Find where the given text appears and provide that cell's center as (X, Y) coordinate. 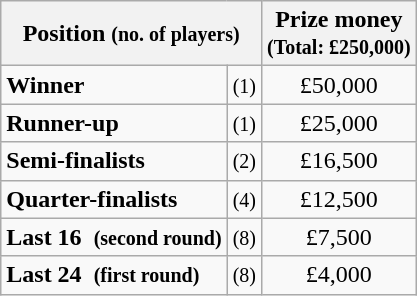
£12,500 (338, 199)
Last 16 (second round) (114, 237)
Quarter-finalists (114, 199)
Position (no. of players) (132, 34)
Prize money(Total: £250,000) (338, 34)
£50,000 (338, 85)
£4,000 (338, 275)
(2) (244, 161)
Semi-finalists (114, 161)
£16,500 (338, 161)
Last 24 (first round) (114, 275)
(4) (244, 199)
£7,500 (338, 237)
£25,000 (338, 123)
Winner (114, 85)
Runner-up (114, 123)
